Pinpoint the cell where the given text exists, returning its [X, Y] midpoint coordinate. 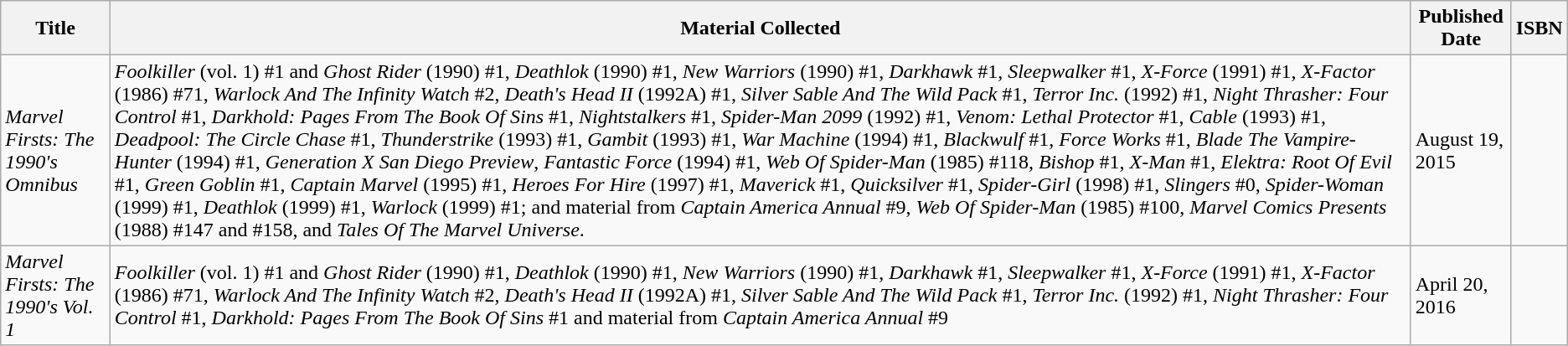
Material Collected [761, 28]
Title [55, 28]
August 19, 2015 [1461, 151]
April 20, 2016 [1461, 295]
ISBN [1540, 28]
Published Date [1461, 28]
Marvel Firsts: The 1990's Vol. 1 [55, 295]
Marvel Firsts: The 1990's Omnibus [55, 151]
